Scan for the cell matching the given text and deliver its (X, Y) coordinate at center. 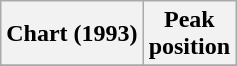
Peakposition (189, 34)
Chart (1993) (72, 34)
